Pinpoint the cell where the given text exists, returning its [X, Y] midpoint coordinate. 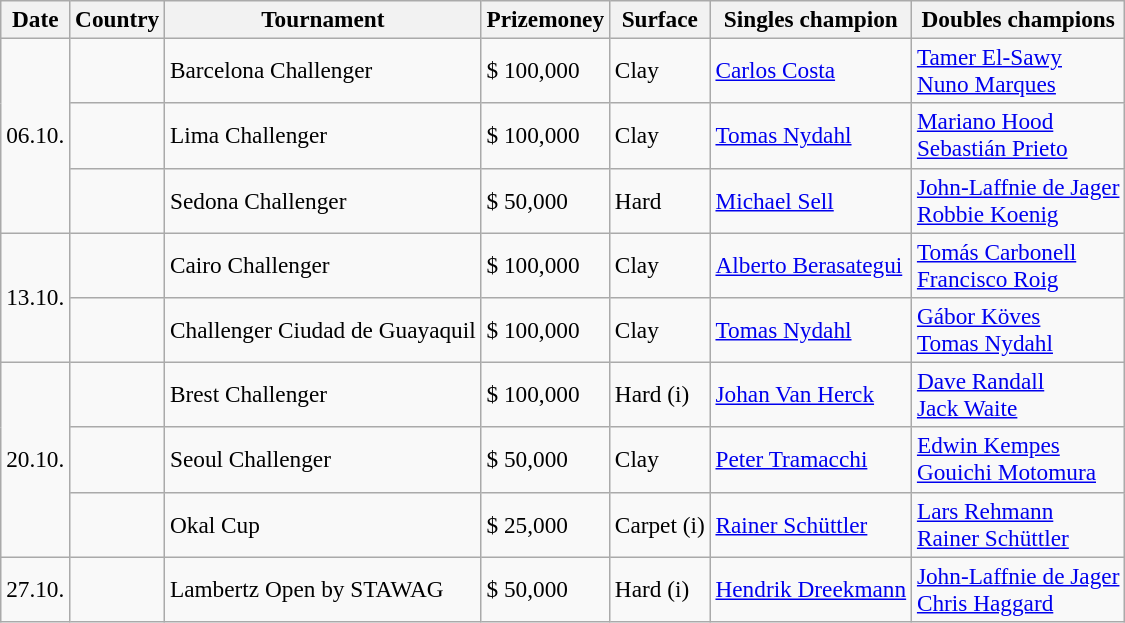
Barcelona Challenger [323, 70]
20.10. [36, 459]
Singles champion [810, 19]
Edwin Kempes Gouichi Motomura [1018, 460]
Date [36, 19]
Lars Rehmann Rainer Schüttler [1018, 524]
Mariano Hood Sebastián Prieto [1018, 136]
Gábor Köves Tomas Nydahl [1018, 330]
Michael Sell [810, 200]
Lima Challenger [323, 136]
Tournament [323, 19]
Lambertz Open by STAWAG [323, 588]
Prizemoney [545, 19]
Johan Van Herck [810, 394]
John-Laffnie de Jager Chris Haggard [1018, 588]
Carlos Costa [810, 70]
Rainer Schüttler [810, 524]
Carpet (i) [660, 524]
Challenger Ciudad de Guayaquil [323, 330]
Hendrik Dreekmann [810, 588]
Tamer El-Sawy Nuno Marques [1018, 70]
Surface [660, 19]
27.10. [36, 588]
Brest Challenger [323, 394]
Okal Cup [323, 524]
John-Laffnie de Jager Robbie Koenig [1018, 200]
Cairo Challenger [323, 264]
Dave Randall Jack Waite [1018, 394]
Peter Tramacchi [810, 460]
Tomás Carbonell Francisco Roig [1018, 264]
13.10. [36, 297]
Hard [660, 200]
06.10. [36, 135]
Doubles champions [1018, 19]
Country [118, 19]
$ 25,000 [545, 524]
Seoul Challenger [323, 460]
Alberto Berasategui [810, 264]
Sedona Challenger [323, 200]
